Determine the (x, y) coordinate at the center of the cell enclosing the given text.  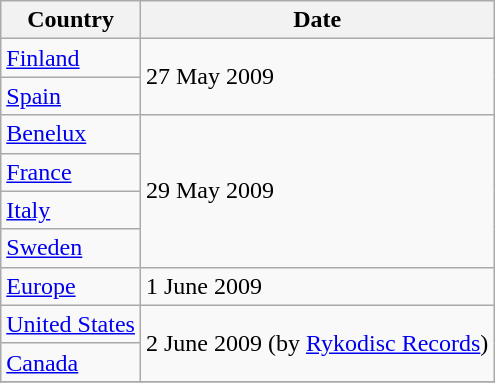
Europe (71, 286)
Spain (71, 96)
29 May 2009 (316, 191)
1 June 2009 (316, 286)
Date (316, 20)
Country (71, 20)
United States (71, 324)
Finland (71, 58)
27 May 2009 (316, 77)
Sweden (71, 248)
Italy (71, 210)
2 June 2009 (by Rykodisc Records) (316, 343)
Benelux (71, 134)
France (71, 172)
Canada (71, 362)
